Scan for the cell matching the given text and deliver its (x, y) coordinate at center. 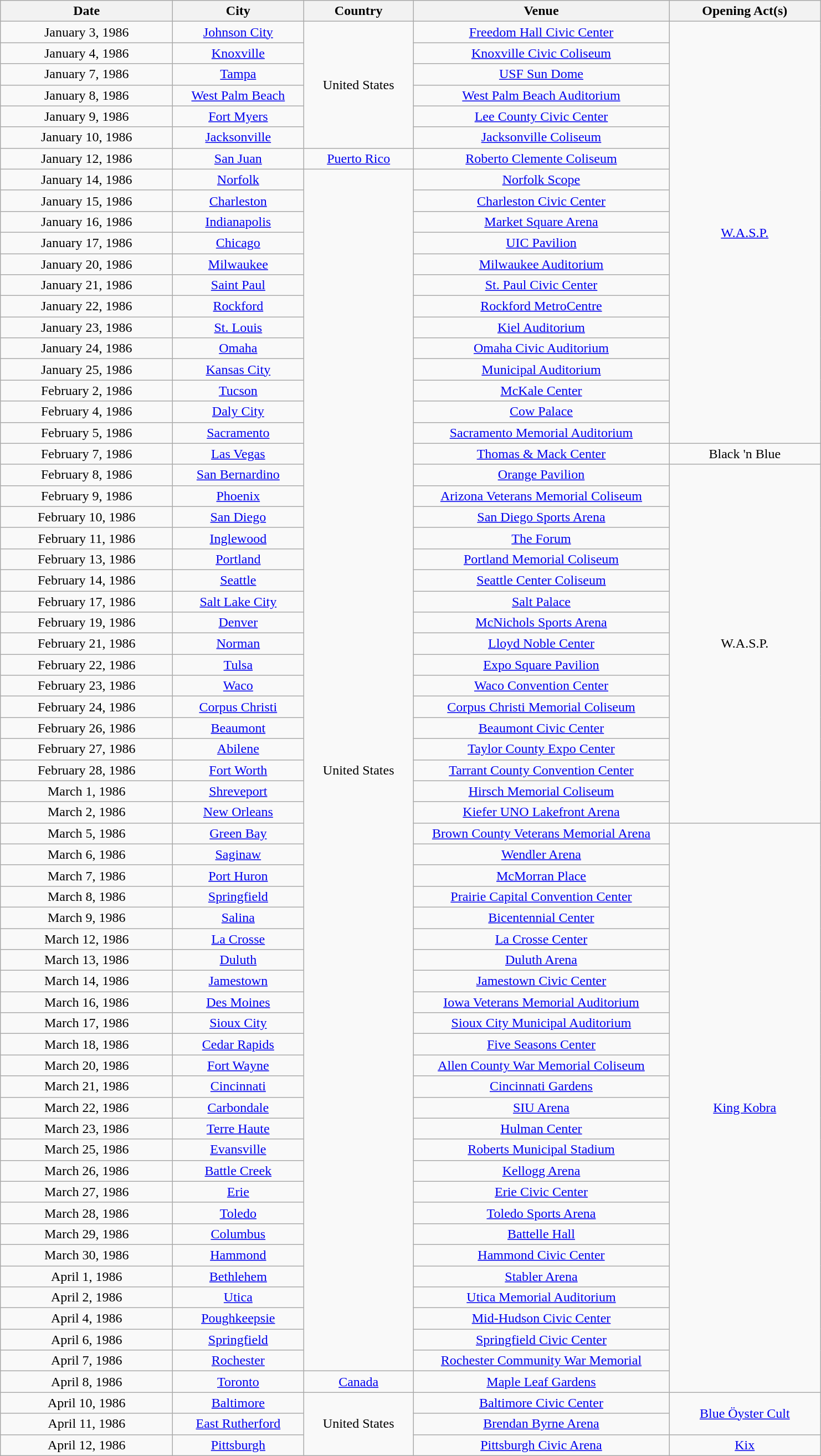
Portland (238, 559)
Taylor County Expo Center (541, 749)
Daly City (238, 412)
Jamestown (238, 981)
Norfolk Scope (541, 180)
East Rutherford (238, 1424)
Lee County Civic Center (541, 116)
March 13, 1986 (86, 960)
McKale Center (541, 391)
Baltimore Civic Center (541, 1403)
San Bernardino (238, 475)
March 25, 1986 (86, 1150)
March 6, 1986 (86, 854)
Knoxville (238, 53)
Mid-Hudson Civic Center (541, 1319)
Kix (745, 1445)
Expo Square Pavilion (541, 665)
USF Sun Dome (541, 74)
Sacramento (238, 433)
Blue Öyster Cult (745, 1413)
La Crosse (238, 939)
January 21, 1986 (86, 285)
UIC Pavilion (541, 243)
March 8, 1986 (86, 896)
Seattle (238, 580)
Jamestown Civic Center (541, 981)
April 12, 1986 (86, 1445)
Salt Palace (541, 601)
January 22, 1986 (86, 306)
March 20, 1986 (86, 1065)
Kansas City (238, 370)
February 5, 1986 (86, 433)
Erie (238, 1192)
City (238, 11)
January 7, 1986 (86, 74)
Charleston Civic Center (541, 201)
January 8, 1986 (86, 95)
February 7, 1986 (86, 454)
January 24, 1986 (86, 348)
March 12, 1986 (86, 939)
Prairie Capital Convention Center (541, 896)
March 9, 1986 (86, 917)
Chicago (238, 243)
Norman (238, 644)
Seattle Center Coliseum (541, 580)
Salina (238, 917)
Sioux City Municipal Auditorium (541, 1023)
Rockford MetroCentre (541, 306)
April 10, 1986 (86, 1403)
Black 'n Blue (745, 454)
Tulsa (238, 665)
Battle Creek (238, 1171)
Rochester Community War Memorial (541, 1361)
La Crosse Center (541, 939)
January 20, 1986 (86, 264)
Lloyd Noble Center (541, 644)
Kiefer UNO Lakefront Arena (541, 812)
January 23, 1986 (86, 327)
Evansville (238, 1150)
March 30, 1986 (86, 1255)
Corpus Christi Memorial Coliseum (541, 707)
West Palm Beach (238, 95)
Bethlehem (238, 1276)
Municipal Auditorium (541, 370)
Salt Lake City (238, 601)
Hirsch Memorial Coliseum (541, 791)
Fort Myers (238, 116)
January 3, 1986 (86, 32)
January 15, 1986 (86, 201)
January 25, 1986 (86, 370)
Saginaw (238, 854)
Hulman Center (541, 1129)
March 23, 1986 (86, 1129)
Stabler Arena (541, 1276)
Date (86, 11)
Beaumont Civic Center (541, 728)
Kiel Auditorium (541, 327)
Charleston (238, 201)
February 4, 1986 (86, 412)
Pittsburgh Civic Arena (541, 1445)
Thomas & Mack Center (541, 454)
January 12, 1986 (86, 158)
Roberts Municipal Stadium (541, 1150)
March 28, 1986 (86, 1213)
Hammond (238, 1255)
February 28, 1986 (86, 770)
West Palm Beach Auditorium (541, 95)
January 16, 1986 (86, 222)
Waco (238, 686)
King Kobra (745, 1108)
January 10, 1986 (86, 137)
Freedom Hall Civic Center (541, 32)
Five Seasons Center (541, 1044)
March 21, 1986 (86, 1086)
Venue (541, 11)
March 14, 1986 (86, 981)
March 29, 1986 (86, 1234)
Shreveport (238, 791)
Country (359, 11)
St. Louis (238, 327)
April 8, 1986 (86, 1382)
Cincinnati (238, 1086)
February 21, 1986 (86, 644)
Market Square Arena (541, 222)
March 26, 1986 (86, 1171)
March 16, 1986 (86, 1002)
Cedar Rapids (238, 1044)
Denver (238, 623)
March 5, 1986 (86, 833)
Portland Memorial Coliseum (541, 559)
Allen County War Memorial Coliseum (541, 1065)
March 2, 1986 (86, 812)
Springfield Civic Center (541, 1340)
Roberto Clemente Coliseum (541, 158)
February 10, 1986 (86, 517)
San Diego Sports Arena (541, 517)
Sioux City (238, 1023)
February 27, 1986 (86, 749)
Duluth (238, 960)
February 26, 1986 (86, 728)
February 17, 1986 (86, 601)
Milwaukee Auditorium (541, 264)
Terre Haute (238, 1129)
Baltimore (238, 1403)
Sacramento Memorial Auditorium (541, 433)
March 18, 1986 (86, 1044)
February 24, 1986 (86, 707)
April 1, 1986 (86, 1276)
Orange Pavilion (541, 475)
February 9, 1986 (86, 496)
The Forum (541, 538)
January 14, 1986 (86, 180)
Indianapolis (238, 222)
April 4, 1986 (86, 1319)
January 17, 1986 (86, 243)
Inglewood (238, 538)
February 11, 1986 (86, 538)
March 22, 1986 (86, 1108)
Duluth Arena (541, 960)
McMorran Place (541, 875)
Canada (359, 1382)
Saint Paul (238, 285)
March 7, 1986 (86, 875)
March 27, 1986 (86, 1192)
Cincinnati Gardens (541, 1086)
April 6, 1986 (86, 1340)
April 7, 1986 (86, 1361)
February 14, 1986 (86, 580)
March 17, 1986 (86, 1023)
Maple Leaf Gardens (541, 1382)
Poughkeepsie (238, 1319)
Utica (238, 1298)
Columbus (238, 1234)
Carbondale (238, 1108)
February 23, 1986 (86, 686)
Fort Worth (238, 770)
Waco Convention Center (541, 686)
Fort Wayne (238, 1065)
Phoenix (238, 496)
Toledo (238, 1213)
New Orleans (238, 812)
St. Paul Civic Center (541, 285)
February 8, 1986 (86, 475)
April 2, 1986 (86, 1298)
Des Moines (238, 1002)
Tarrant County Convention Center (541, 770)
Tampa (238, 74)
San Diego (238, 517)
Iowa Veterans Memorial Auditorium (541, 1002)
McNichols Sports Arena (541, 623)
February 19, 1986 (86, 623)
Rochester (238, 1361)
Knoxville Civic Coliseum (541, 53)
February 13, 1986 (86, 559)
Port Huron (238, 875)
San Juan (238, 158)
Bicentennial Center (541, 917)
February 22, 1986 (86, 665)
Battelle Hall (541, 1234)
Utica Memorial Auditorium (541, 1298)
Johnson City (238, 32)
Brendan Byrne Arena (541, 1424)
Rockford (238, 306)
Brown County Veterans Memorial Arena (541, 833)
Kellogg Arena (541, 1171)
Opening Act(s) (745, 11)
Jacksonville Coliseum (541, 137)
Pittsburgh (238, 1445)
Wendler Arena (541, 854)
Jacksonville (238, 137)
Las Vegas (238, 454)
Toronto (238, 1382)
Omaha Civic Auditorium (541, 348)
February 2, 1986 (86, 391)
Cow Palace (541, 412)
Arizona Veterans Memorial Coliseum (541, 496)
Corpus Christi (238, 707)
Erie Civic Center (541, 1192)
Puerto Rico (359, 158)
Abilene (238, 749)
Hammond Civic Center (541, 1255)
January 4, 1986 (86, 53)
Toledo Sports Arena (541, 1213)
SIU Arena (541, 1108)
January 9, 1986 (86, 116)
Omaha (238, 348)
Milwaukee (238, 264)
April 11, 1986 (86, 1424)
March 1, 1986 (86, 791)
Tucson (238, 391)
Norfolk (238, 180)
Green Bay (238, 833)
Beaumont (238, 728)
